Search for the cell housing the specified text and yield its [x, y] center coordinate. 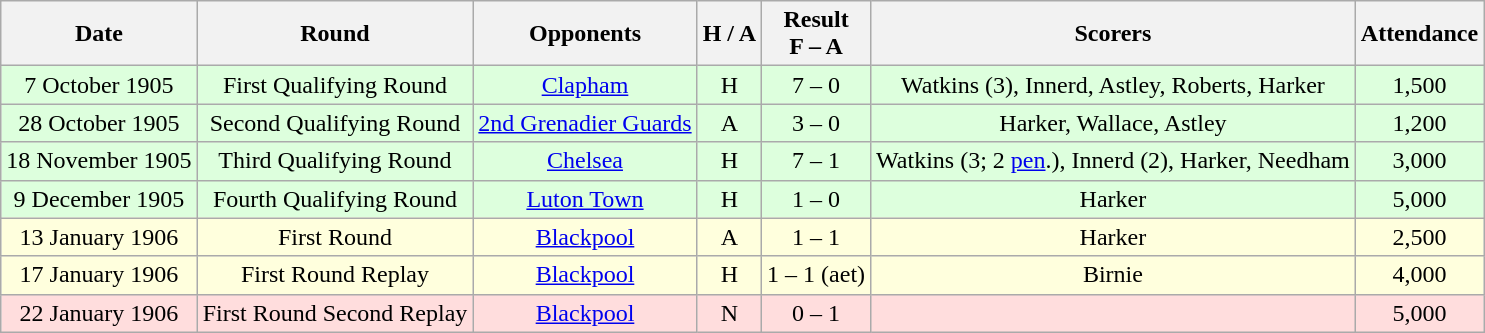
First Round [335, 237]
Round [335, 34]
Chelsea [585, 161]
13 January 1906 [99, 237]
Luton Town [585, 199]
17 January 1906 [99, 275]
2nd Grenadier Guards [585, 123]
3,000 [1419, 161]
3 – 0 [816, 123]
Fourth Qualifying Round [335, 199]
First Round Replay [335, 275]
0 – 1 [816, 313]
Clapham [585, 85]
Birnie [1114, 275]
2,500 [1419, 237]
18 November 1905 [99, 161]
4,000 [1419, 275]
Date [99, 34]
N [729, 313]
7 October 1905 [99, 85]
Opponents [585, 34]
7 – 0 [816, 85]
Attendance [1419, 34]
Watkins (3), Innerd, Astley, Roberts, Harker [1114, 85]
7 – 1 [816, 161]
1 – 1 (aet) [816, 275]
22 January 1906 [99, 313]
First Round Second Replay [335, 313]
1,200 [1419, 123]
First Qualifying Round [335, 85]
1,500 [1419, 85]
Scorers [1114, 34]
Harker, Wallace, Astley [1114, 123]
ResultF – A [816, 34]
Second Qualifying Round [335, 123]
1 – 0 [816, 199]
Third Qualifying Round [335, 161]
28 October 1905 [99, 123]
1 – 1 [816, 237]
9 December 1905 [99, 199]
Watkins (3; 2 pen.), Innerd (2), Harker, Needham [1114, 161]
H / A [729, 34]
